From the cell containing the given text, extract its center point as [x, y] coordinate. 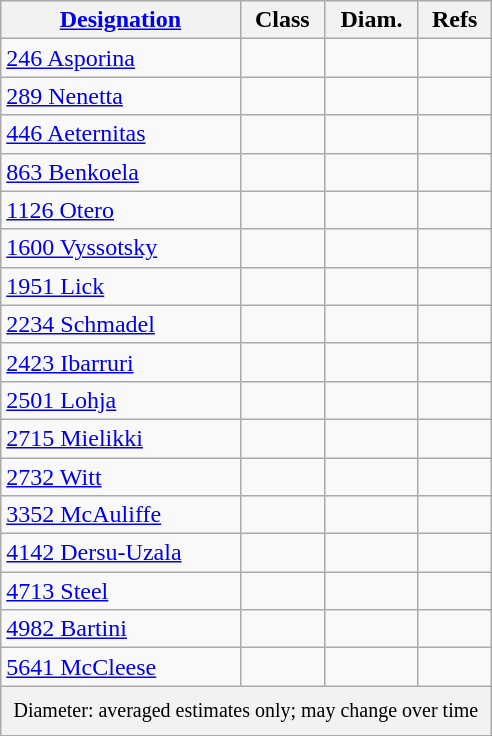
2715 Mielikki [120, 438]
1126 Otero [120, 210]
Refs [454, 20]
3352 McAuliffe [120, 515]
1600 Vyssotsky [120, 248]
446 Aeternitas [120, 134]
2234 Schmadel [120, 324]
1951 Lick [120, 286]
Class [282, 20]
2501 Lohja [120, 400]
2732 Witt [120, 477]
Diam. [372, 20]
Designation [120, 20]
2423 Ibarruri [120, 362]
5641 McCleese [120, 667]
863 Benkoela [120, 172]
4142 Dersu-Uzala [120, 553]
4713 Steel [120, 591]
Diameter: averaged estimates only; may change over time [246, 711]
4982 Bartini [120, 629]
246 Asporina [120, 58]
289 Nenetta [120, 96]
